For the text-containing cell, return its midpoint in (x, y) coordinate format. 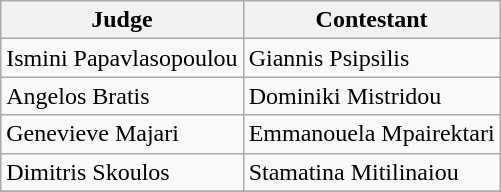
Dimitris Skoulos (122, 172)
Judge (122, 20)
Giannis Psipsilis (372, 58)
Stamatina Mitilinaiou (372, 172)
Genevieve Majari (122, 134)
Contestant (372, 20)
Dominiki Mistridou (372, 96)
Emmanouela Mpairektari (372, 134)
Ismini Papavlasopoulou (122, 58)
Angelos Bratis (122, 96)
